Determine the (x, y) coordinate at the center of the cell enclosing the given text.  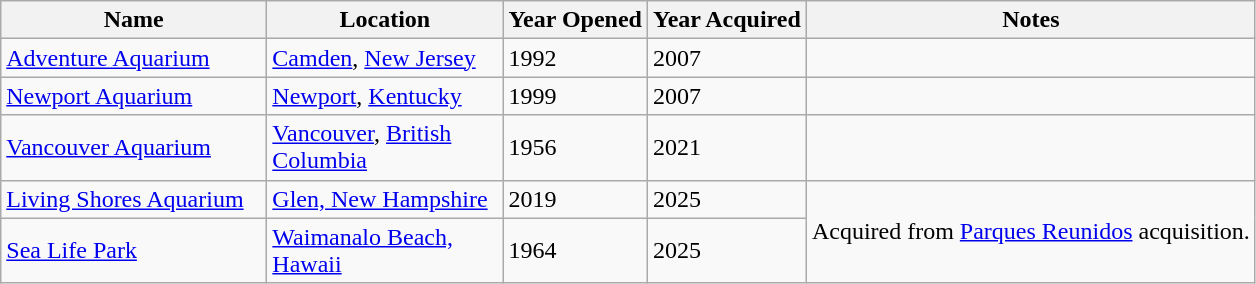
Notes (1030, 20)
Year Acquired (728, 20)
Newport, Kentucky (385, 96)
Acquired from Parques Reunidos acquisition. (1030, 232)
Glen, New Hampshire (385, 199)
Year Opened (576, 20)
Vancouver Aquarium (134, 148)
Living Shores Aquarium (134, 199)
2019 (576, 199)
Newport Aquarium (134, 96)
Vancouver, British Columbia (385, 148)
1956 (576, 148)
Adventure Aquarium (134, 58)
1992 (576, 58)
Waimanalo Beach, Hawaii (385, 250)
2021 (728, 148)
Name (134, 20)
1999 (576, 96)
1964 (576, 250)
Sea Life Park (134, 250)
Location (385, 20)
Camden, New Jersey (385, 58)
